For the text-containing cell, return its midpoint in (x, y) coordinate format. 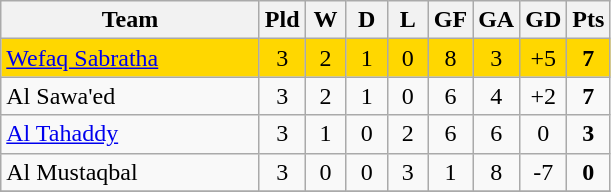
GD (544, 20)
Al Tahaddy (130, 134)
D (366, 20)
W (326, 20)
Pld (282, 20)
Al Sawa'ed (130, 96)
Team (130, 20)
+2 (544, 96)
Wefaq Sabratha (130, 58)
GF (450, 20)
L (408, 20)
4 (496, 96)
+5 (544, 58)
-7 (544, 172)
Pts (588, 20)
Al Mustaqbal (130, 172)
GA (496, 20)
